Scan for the cell matching the given text and deliver its [X, Y] coordinate at center. 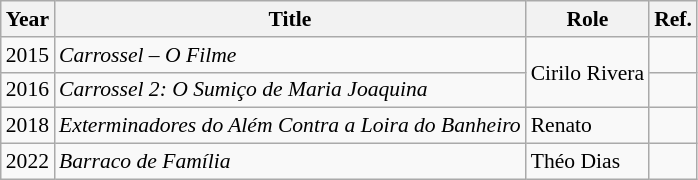
Exterminadores do Além Contra a Loira do Banheiro [290, 126]
2016 [28, 90]
2018 [28, 126]
Role [588, 19]
Cirilo Rivera [588, 72]
2015 [28, 55]
Title [290, 19]
Renato [588, 126]
2022 [28, 162]
Ref. [673, 19]
Théo Dias [588, 162]
Barraco de Família [290, 162]
Carrossel – O Filme [290, 55]
Carrossel 2: O Sumiço de Maria Joaquina [290, 90]
Year [28, 19]
